Detect which cell encompasses the target text, then output its [X, Y] center coordinate. 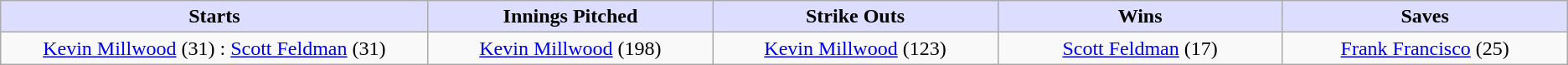
Kevin Millwood (31) : Scott Feldman (31) [214, 48]
Scott Feldman (17) [1140, 48]
Strike Outs [855, 17]
Kevin Millwood (123) [855, 48]
Starts [214, 17]
Innings Pitched [570, 17]
Saves [1425, 17]
Kevin Millwood (198) [570, 48]
Frank Francisco (25) [1425, 48]
Wins [1140, 17]
